From the cell containing the given text, extract its center point as (x, y) coordinate. 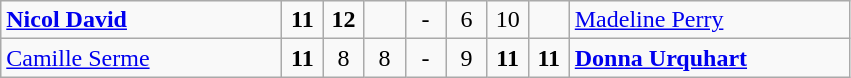
Camille Serme (142, 58)
6 (466, 20)
10 (508, 20)
Madeline Perry (710, 20)
Nicol David (142, 20)
Donna Urquhart (710, 58)
9 (466, 58)
12 (344, 20)
